Extract the (X, Y) coordinate from the center of the cell holding the provided text.  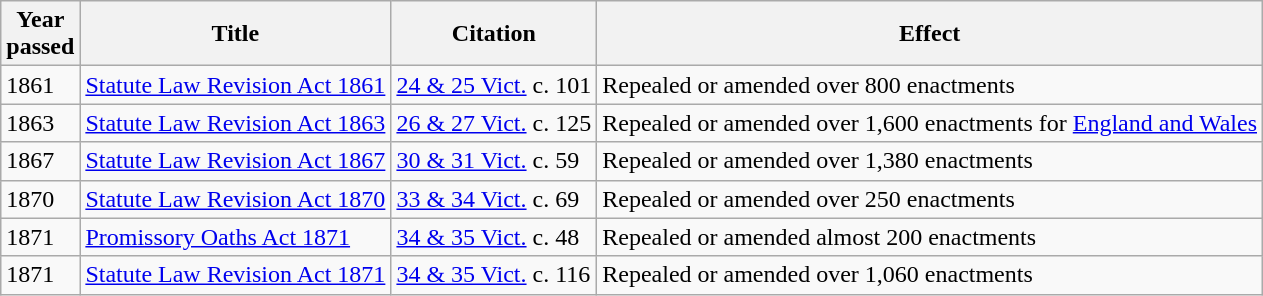
Statute Law Revision Act 1861 (236, 85)
26 & 27 Vict. c. 125 (494, 123)
33 & 34 Vict. c. 69 (494, 199)
Repealed or amended over 1,600 enactments for England and Wales (930, 123)
Repealed or amended over 250 enactments (930, 199)
1870 (40, 199)
30 & 31 Vict. c. 59 (494, 161)
1863 (40, 123)
Promissory Oaths Act 1871 (236, 237)
Effect (930, 34)
Repealed or amended almost 200 enactments (930, 237)
Repealed or amended over 1,060 enactments (930, 275)
1867 (40, 161)
Citation (494, 34)
34 & 35 Vict. c. 48 (494, 237)
Repealed or amended over 800 enactments (930, 85)
Repealed or amended over 1,380 enactments (930, 161)
Statute Law Revision Act 1871 (236, 275)
34 & 35 Vict. c. 116 (494, 275)
Statute Law Revision Act 1867 (236, 161)
24 & 25 Vict. c. 101 (494, 85)
Yearpassed (40, 34)
Title (236, 34)
1861 (40, 85)
Statute Law Revision Act 1863 (236, 123)
Statute Law Revision Act 1870 (236, 199)
